Scan for the cell matching the given text and deliver its [x, y] coordinate at center. 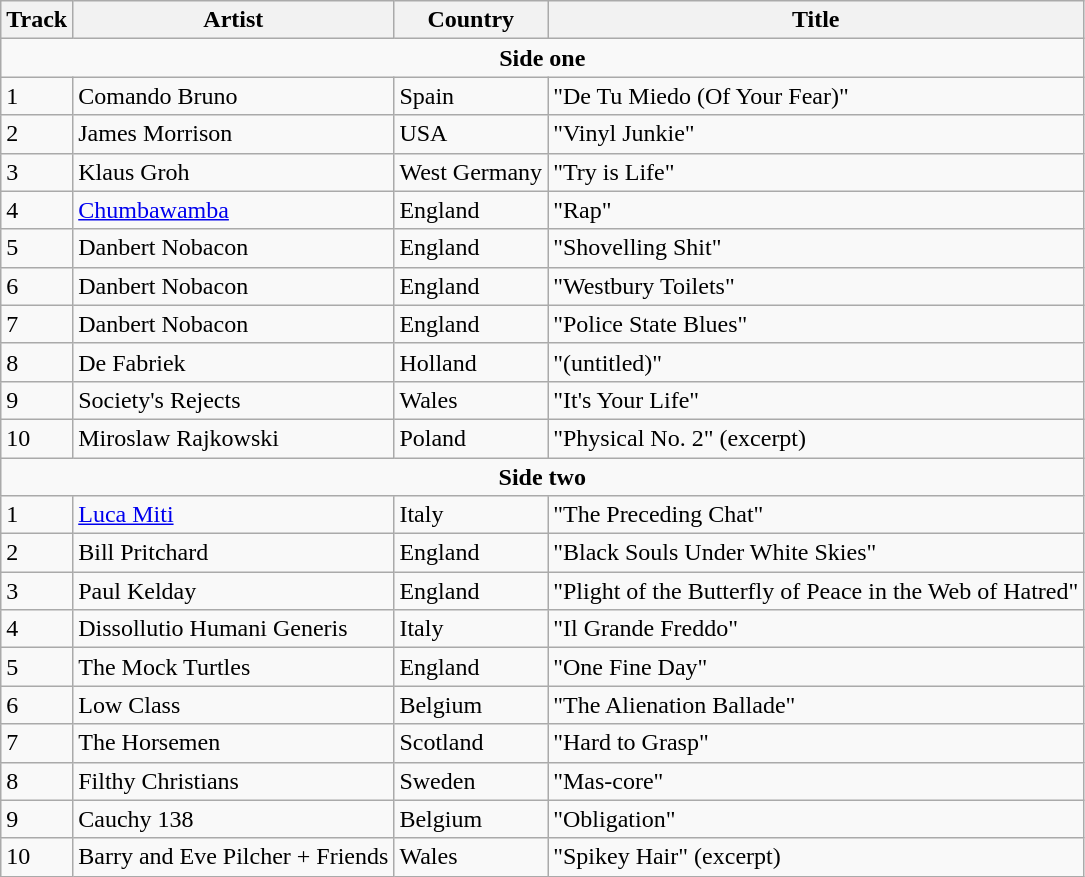
Society's Rejects [234, 400]
"One Fine Day" [816, 667]
Cauchy 138 [234, 819]
"The Alienation Ballade" [816, 705]
Scotland [471, 743]
Side two [542, 477]
"Obligation" [816, 819]
USA [471, 134]
"Plight of the Butterfly of Peace in the Web of Hatred" [816, 591]
"De Tu Miedo (Of Your Fear)" [816, 96]
Paul Kelday [234, 591]
Chumbawamba [234, 210]
Low Class [234, 705]
Artist [234, 20]
"It's Your Life" [816, 400]
Spain [471, 96]
Filthy Christians [234, 781]
The Horsemen [234, 743]
"Shovelling Shit" [816, 248]
"Mas-core" [816, 781]
The Mock Turtles [234, 667]
Bill Pritchard [234, 553]
De Fabriek [234, 362]
"Physical No. 2" (excerpt) [816, 438]
Sweden [471, 781]
Comando Bruno [234, 96]
James Morrison [234, 134]
"Spikey Hair" (excerpt) [816, 857]
Barry and Eve Pilcher + Friends [234, 857]
Miroslaw Rajkowski [234, 438]
"Vinyl Junkie" [816, 134]
"The Preceding Chat" [816, 515]
West Germany [471, 172]
"Police State Blues" [816, 324]
Holland [471, 362]
Klaus Groh [234, 172]
"Try is Life" [816, 172]
Title [816, 20]
Poland [471, 438]
"(untitled)" [816, 362]
"Rap" [816, 210]
"Black Souls Under White Skies" [816, 553]
Country [471, 20]
Track [37, 20]
Luca Miti [234, 515]
Side one [542, 58]
"Westbury Toilets" [816, 286]
"Hard to Grasp" [816, 743]
"Il Grande Freddo" [816, 629]
Dissollutio Humani Generis [234, 629]
